Locate the cell with the specified text and output its (X, Y) center coordinate. 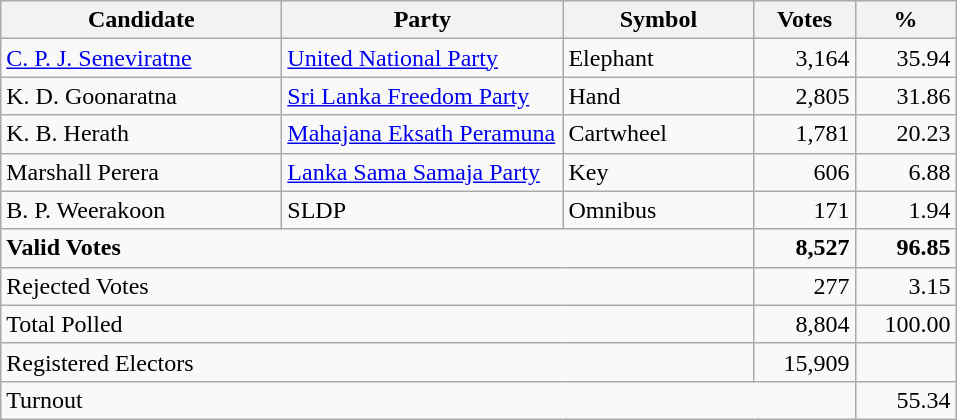
3.15 (906, 286)
31.86 (906, 96)
Turnout (428, 400)
Candidate (142, 20)
55.34 (906, 400)
3,164 (804, 58)
6.88 (906, 172)
Symbol (658, 20)
15,909 (804, 362)
Valid Votes (378, 248)
SLDP (422, 210)
96.85 (906, 248)
2,805 (804, 96)
Omnibus (658, 210)
1.94 (906, 210)
1,781 (804, 134)
K. B. Herath (142, 134)
Total Polled (378, 324)
35.94 (906, 58)
Hand (658, 96)
B. P. Weerakoon (142, 210)
277 (804, 286)
8,804 (804, 324)
Key (658, 172)
Votes (804, 20)
Cartwheel (658, 134)
Sri Lanka Freedom Party (422, 96)
C. P. J. Seneviratne (142, 58)
United National Party (422, 58)
Marshall Perera (142, 172)
Party (422, 20)
606 (804, 172)
171 (804, 210)
Lanka Sama Samaja Party (422, 172)
100.00 (906, 324)
8,527 (804, 248)
20.23 (906, 134)
Registered Electors (378, 362)
% (906, 20)
Elephant (658, 58)
Mahajana Eksath Peramuna (422, 134)
Rejected Votes (378, 286)
K. D. Goonaratna (142, 96)
